Identify which cell holds the provided text, then report its [X, Y] central coordinate. 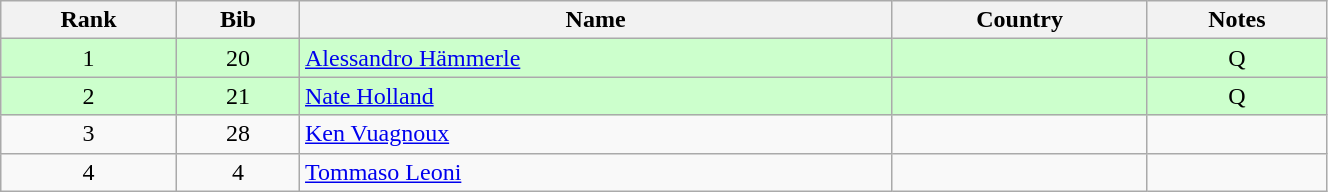
Notes [1236, 20]
1 [89, 58]
3 [89, 134]
28 [238, 134]
Ken Vuagnoux [596, 134]
Name [596, 20]
Country [1020, 20]
Nate Holland [596, 96]
Rank [89, 20]
Tommaso Leoni [596, 172]
21 [238, 96]
Alessandro Hämmerle [596, 58]
2 [89, 96]
20 [238, 58]
Bib [238, 20]
